From the cell containing the given text, extract its center point as (X, Y) coordinate. 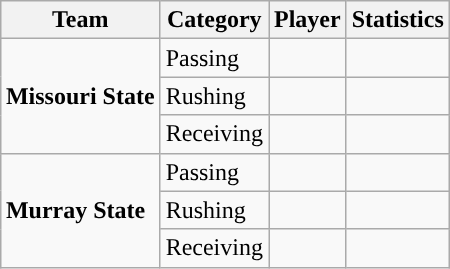
Missouri State (80, 96)
Statistics (398, 20)
Category (214, 20)
Player (307, 20)
Murray State (80, 210)
Team (80, 20)
